Identify which cell holds the provided text, then report its (X, Y) central coordinate. 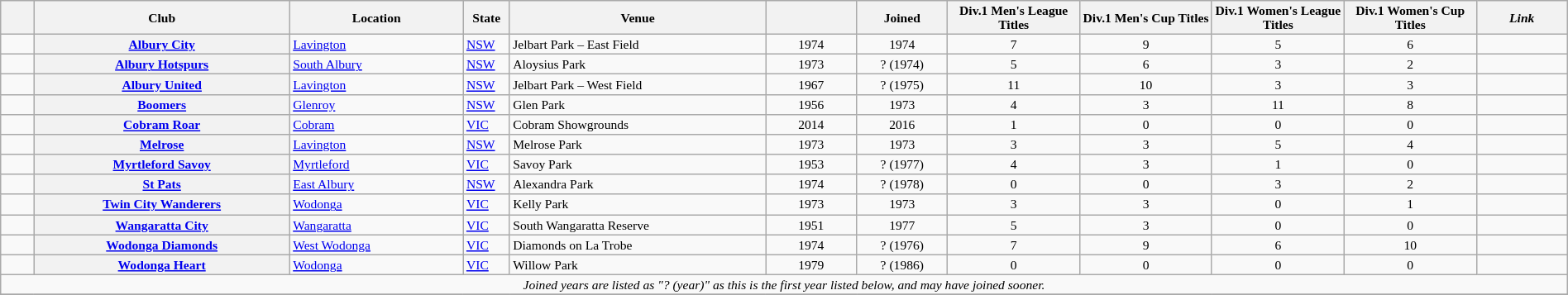
Albury United (162, 84)
Savoy Park (637, 164)
Melrose (162, 145)
Cobram Roar (162, 125)
State (486, 18)
Aloysius Park (637, 64)
Melrose Park (637, 145)
Cobram (376, 125)
St Pats (162, 185)
Club (162, 18)
South Wangaratta Reserve (637, 225)
Albury City (162, 45)
8 (1410, 105)
? (1977) (902, 164)
? (1974) (902, 64)
Kelly Park (637, 205)
Cobram Showgrounds (637, 125)
Wodonga Heart (162, 264)
1951 (811, 225)
? (1978) (902, 185)
1956 (811, 105)
Willow Park (637, 264)
Glen Park (637, 105)
2014 (811, 125)
Alexandra Park (637, 185)
? (1976) (902, 245)
Link (1522, 18)
West Wodonga (376, 245)
Albury Hotspurs (162, 64)
1977 (902, 225)
Glenroy (376, 105)
1953 (811, 164)
Boomers (162, 105)
South Albury (376, 64)
Wangaratta City (162, 225)
Joined (902, 18)
Myrtleford (376, 164)
1967 (811, 84)
Jelbart Park – East Field (637, 45)
Wodonga Diamonds (162, 245)
Diamonds on La Trobe (637, 245)
1979 (811, 264)
Location (376, 18)
Twin City Wanderers (162, 205)
? (1986) (902, 264)
Joined years are listed as "? (year)" as this is the first year listed below, and may have joined sooner. (784, 285)
2016 (902, 125)
? (1975) (902, 84)
Jelbart Park – West Field (637, 84)
Wangaratta (376, 225)
Div.1 Women's League Titles (1278, 18)
Div.1 Men's Cup Titles (1146, 18)
Div.1 Women's Cup Titles (1410, 18)
Venue (637, 18)
East Albury (376, 185)
Div.1 Men's League Titles (1014, 18)
Myrtleford Savoy (162, 164)
